Capture the cell that displays the provided text and extract its [x, y] central coordinate. 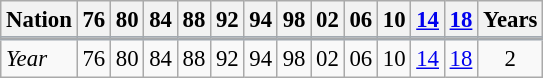
2 [510, 58]
Year [39, 58]
Years [510, 20]
Nation [39, 20]
